Provide the [x, y] coordinate of the cell's center where the given text is located.  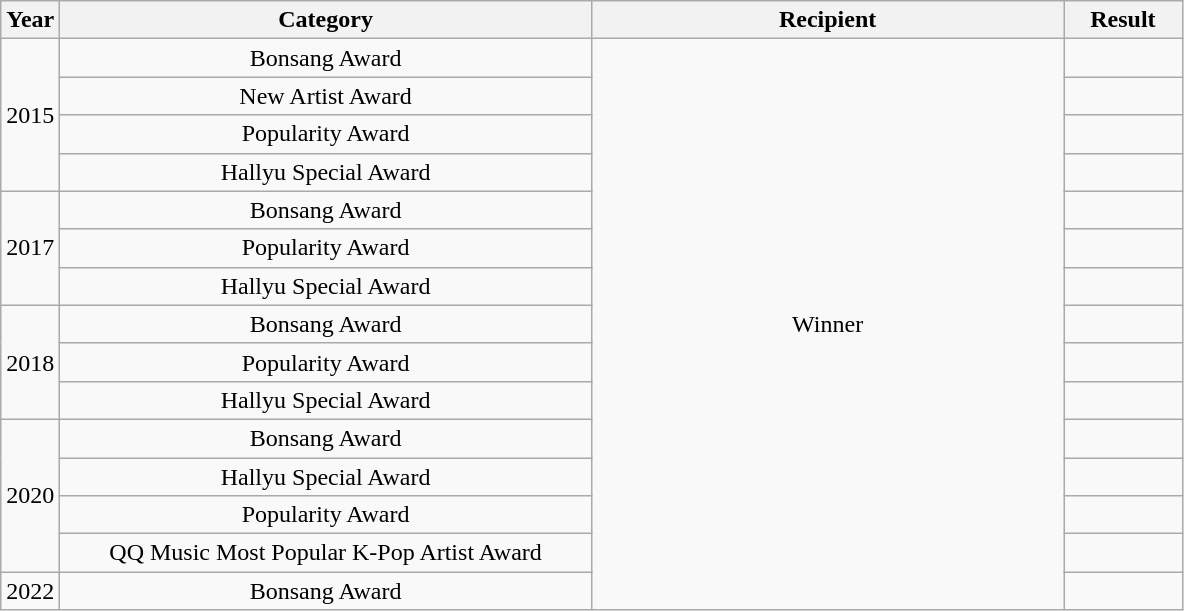
Result [1123, 20]
Winner [827, 324]
QQ Music Most Popular K-Pop Artist Award [326, 553]
2017 [30, 248]
Category [326, 20]
2018 [30, 362]
New Artist Award [326, 96]
2022 [30, 591]
Year [30, 20]
2015 [30, 115]
Recipient [827, 20]
2020 [30, 495]
